Scan for the cell matching the given text and deliver its (X, Y) coordinate at center. 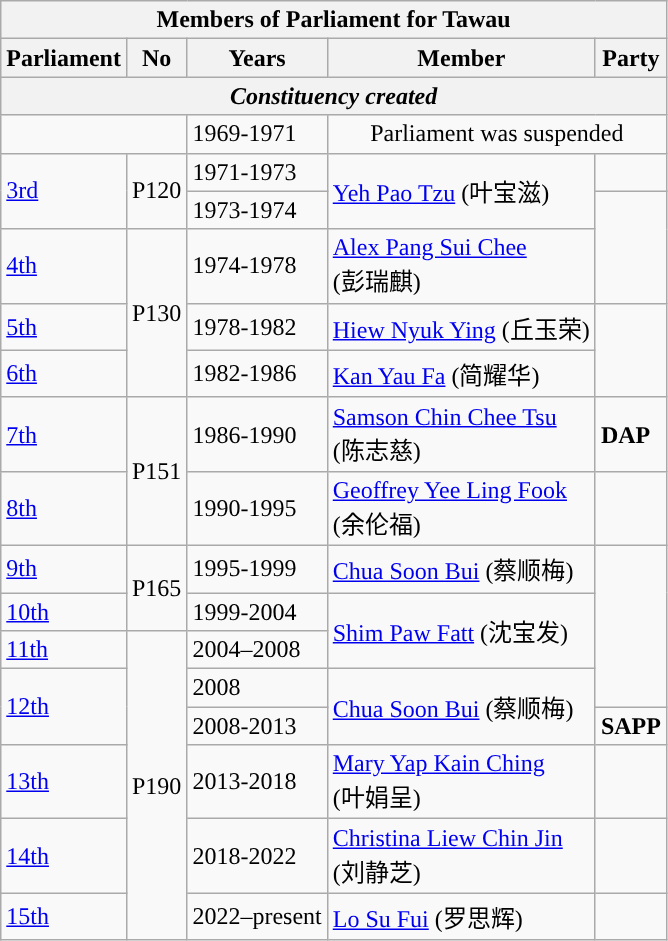
No (156, 58)
Alex Pang Sui Chee (彭瑞麒) (461, 266)
1969-1971 (257, 134)
1973-1974 (257, 210)
P165 (156, 588)
Years (257, 58)
P130 (156, 313)
Kan Yau Fa (简耀华) (461, 374)
2008 (257, 688)
6th (64, 374)
7th (64, 434)
8th (64, 508)
1995-1999 (257, 568)
Shim Paw Fatt (沈宝发) (461, 630)
1986-1990 (257, 434)
14th (64, 856)
P190 (156, 786)
15th (64, 916)
1999-2004 (257, 611)
SAPP (630, 726)
Geoffrey Yee Ling Fook (余伦福) (461, 508)
Samson Chin Chee Tsu (陈志慈) (461, 434)
P151 (156, 471)
1982-1986 (257, 374)
1978-1982 (257, 326)
5th (64, 326)
Members of Parliament for Tawau (334, 20)
Lo Su Fui (罗思辉) (461, 916)
Member (461, 58)
1974-1978 (257, 266)
1990-1995 (257, 508)
1971-1973 (257, 172)
Parliament (64, 58)
Mary Yap Kain Ching (叶娟呈) (461, 782)
3rd (64, 191)
10th (64, 611)
Constituency created (334, 96)
13th (64, 782)
2004–2008 (257, 650)
11th (64, 650)
Hiew Nyuk Ying (丘玉荣) (461, 326)
Parliament was suspended (496, 134)
DAP (630, 434)
2008-2013 (257, 726)
9th (64, 568)
12th (64, 707)
P120 (156, 191)
2013-2018 (257, 782)
4th (64, 266)
Party (630, 58)
Christina Liew Chin Jin (刘静芝) (461, 856)
2018-2022 (257, 856)
2022–present (257, 916)
Yeh Pao Tzu (叶宝滋) (461, 191)
